Find where the given text appears and provide that cell's center as [x, y] coordinate. 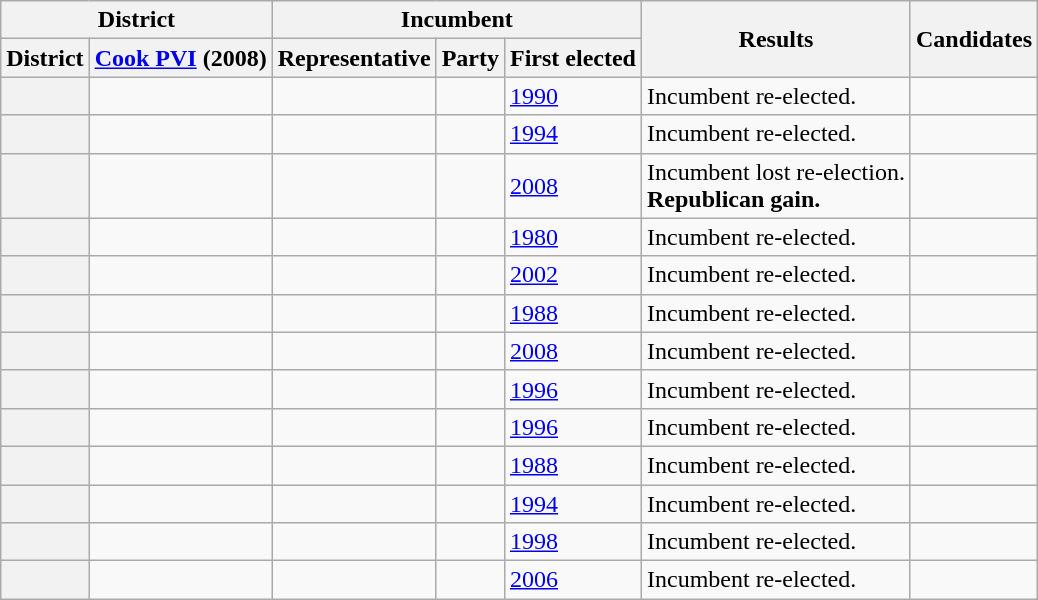
Party [470, 58]
Candidates [974, 39]
1990 [572, 96]
Representative [354, 58]
First elected [572, 58]
1980 [572, 237]
1998 [572, 542]
2006 [572, 580]
2002 [572, 275]
Incumbent [456, 20]
Cook PVI (2008) [180, 58]
Results [776, 39]
Incumbent lost re-election.Republican gain. [776, 186]
